Identify which cell holds the provided text, then report its (X, Y) central coordinate. 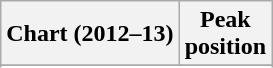
Chart (2012–13) (90, 34)
Peakposition (225, 34)
